Extract the (x, y) coordinate from the center of the cell holding the provided text.  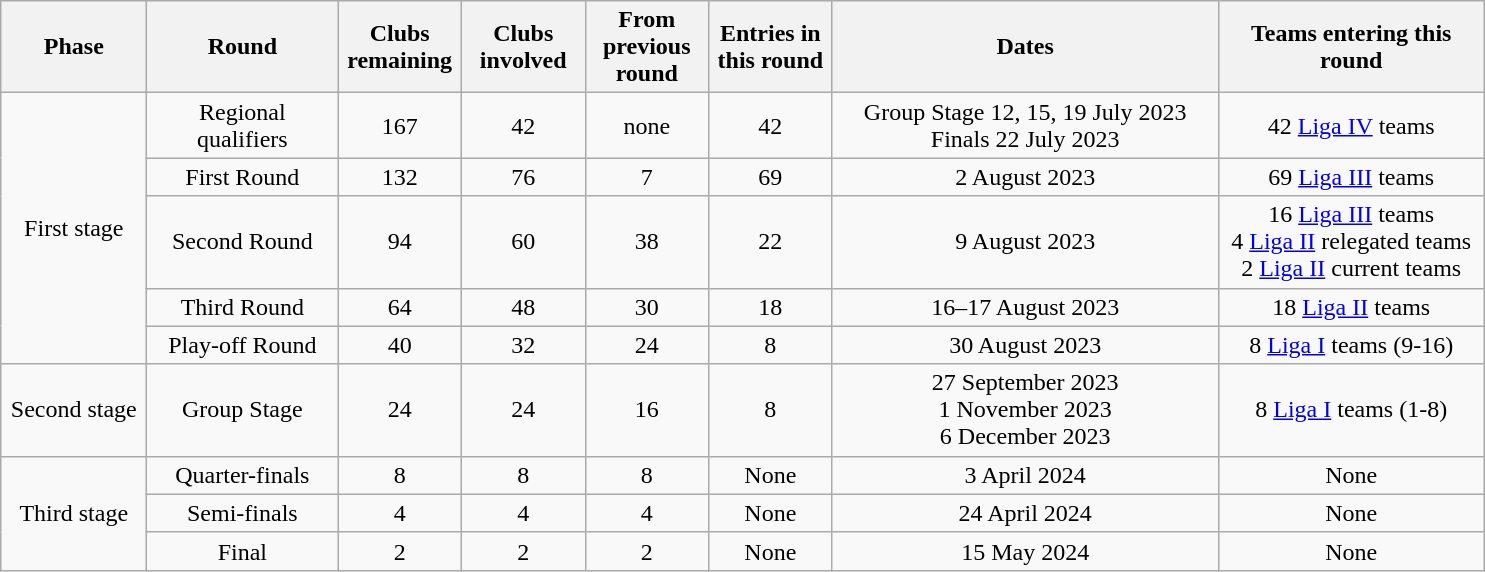
69 (771, 177)
Play-off Round (242, 345)
16 Liga III teams4 Liga II relegated teams2 Liga II current teams (1351, 242)
18 Liga II teams (1351, 307)
30 (647, 307)
76 (523, 177)
167 (400, 126)
22 (771, 242)
First Round (242, 177)
64 (400, 307)
Group Stage 12, 15, 19 July 2023Finals 22 July 2023 (1025, 126)
Second Round (242, 242)
132 (400, 177)
30 August 2023 (1025, 345)
18 (771, 307)
94 (400, 242)
32 (523, 345)
First stage (74, 228)
Regional qualifiers (242, 126)
Group Stage (242, 410)
Third Round (242, 307)
38 (647, 242)
Third stage (74, 513)
From previous round (647, 47)
none (647, 126)
Teams entering this round (1351, 47)
15 May 2024 (1025, 551)
Second stage (74, 410)
8 Liga I teams (1-8) (1351, 410)
Semi-finals (242, 513)
Phase (74, 47)
16 (647, 410)
42 Liga IV teams (1351, 126)
Dates (1025, 47)
9 August 2023 (1025, 242)
Clubs remaining (400, 47)
3 April 2024 (1025, 475)
2 August 2023 (1025, 177)
Clubs involved (523, 47)
16–17 August 2023 (1025, 307)
60 (523, 242)
69 Liga III teams (1351, 177)
24 April 2024 (1025, 513)
27 September 20231 November 20236 December 2023 (1025, 410)
40 (400, 345)
Entries in this round (771, 47)
48 (523, 307)
Final (242, 551)
Quarter-finals (242, 475)
8 Liga I teams (9-16) (1351, 345)
Round (242, 47)
7 (647, 177)
